Find where the given text appears and provide that cell's center as (X, Y) coordinate. 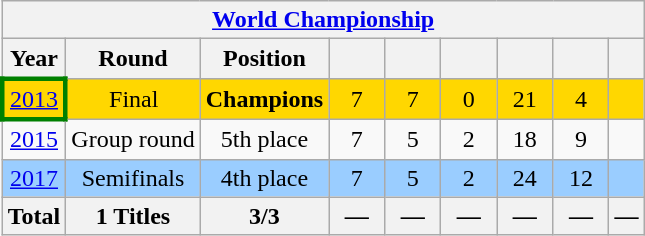
4 (581, 98)
24 (525, 178)
Semifinals (133, 178)
0 (469, 98)
1 Titles (133, 216)
Position (264, 59)
Champions (264, 98)
2015 (34, 139)
21 (525, 98)
3/3 (264, 216)
Group round (133, 139)
2013 (34, 98)
12 (581, 178)
Year (34, 59)
9 (581, 139)
5th place (264, 139)
Round (133, 59)
Total (34, 216)
World Championship (323, 20)
18 (525, 139)
4th place (264, 178)
2017 (34, 178)
Final (133, 98)
